Detect which cell encompasses the target text, then output its (X, Y) center coordinate. 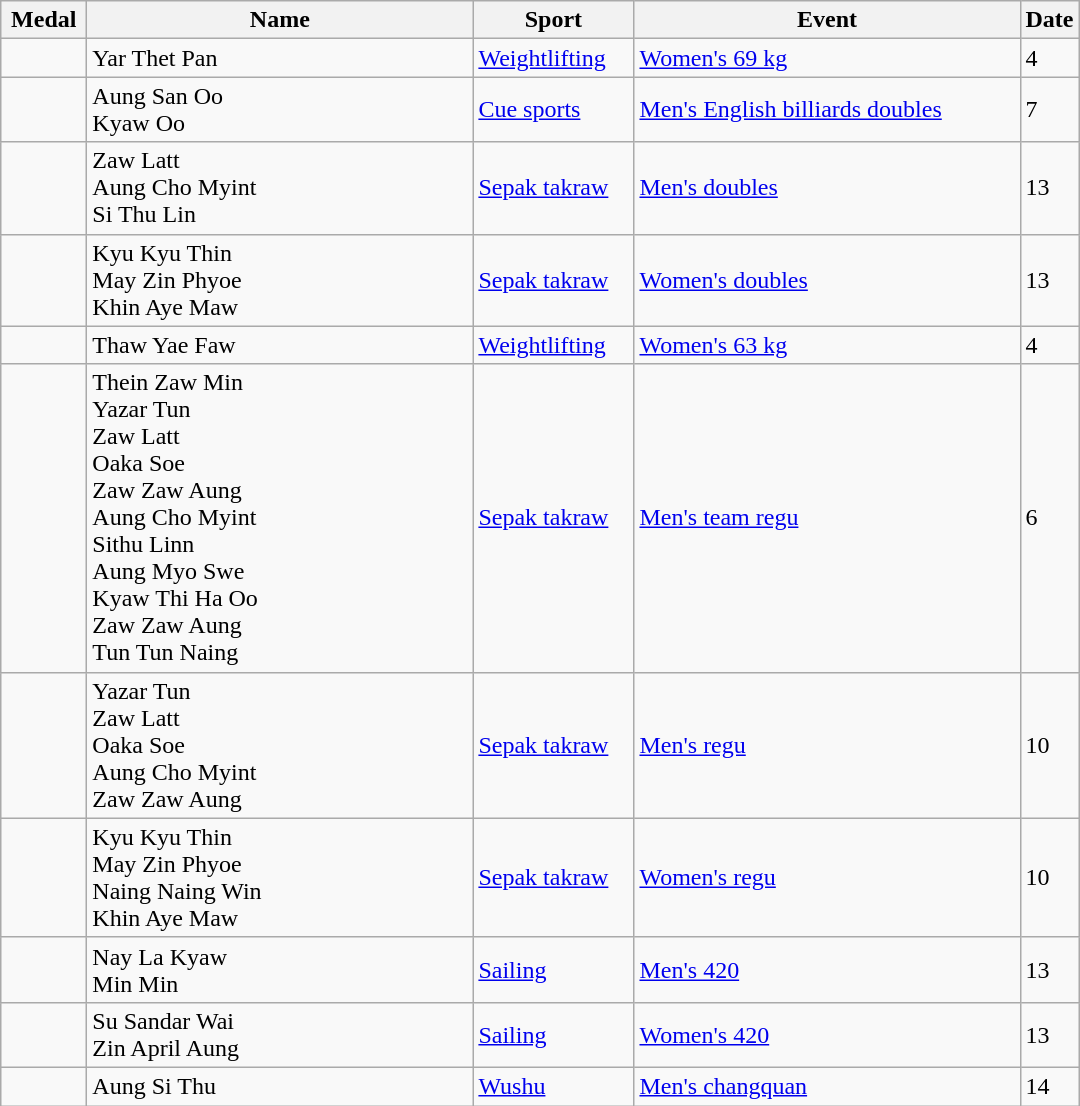
Nay La KyawMin Min (280, 970)
Yar Thet Pan (280, 58)
Aung San OoKyaw Oo (280, 110)
Su Sandar WaiZin April Aung (280, 1034)
Men's team regu (827, 518)
Women's 63 kg (827, 345)
Zaw LattAung Cho MyintSi Thu Lin (280, 188)
Wushu (554, 1086)
Date (1050, 20)
Event (827, 20)
Kyu Kyu ThinMay Zin PhyoeNaing Naing WinKhin Aye Maw (280, 878)
Medal (44, 20)
7 (1050, 110)
Aung Si Thu (280, 1086)
Cue sports (554, 110)
6 (1050, 518)
Men's regu (827, 745)
Women's 420 (827, 1034)
Men's 420 (827, 970)
Women's 69 kg (827, 58)
Yazar TunZaw LattOaka SoeAung Cho MyintZaw Zaw Aung (280, 745)
Kyu Kyu ThinMay Zin PhyoeKhin Aye Maw (280, 280)
Men's doubles (827, 188)
14 (1050, 1086)
Sport (554, 20)
Thein Zaw MinYazar TunZaw LattOaka SoeZaw Zaw AungAung Cho MyintSithu LinnAung Myo SweKyaw Thi Ha OoZaw Zaw AungTun Tun Naing (280, 518)
Name (280, 20)
Women's doubles (827, 280)
Women's regu (827, 878)
Thaw Yae Faw (280, 345)
Men's English billiards doubles (827, 110)
Men's changquan (827, 1086)
